From the cell containing the given text, extract its center point as (x, y) coordinate. 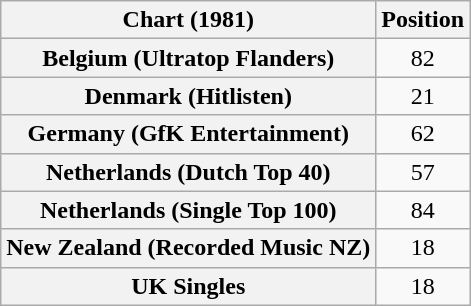
New Zealand (Recorded Music NZ) (188, 248)
84 (423, 210)
Netherlands (Dutch Top 40) (188, 172)
Netherlands (Single Top 100) (188, 210)
57 (423, 172)
21 (423, 96)
Belgium (Ultratop Flanders) (188, 58)
82 (423, 58)
Denmark (Hitlisten) (188, 96)
UK Singles (188, 286)
Chart (1981) (188, 20)
Germany (GfK Entertainment) (188, 134)
62 (423, 134)
Position (423, 20)
